Identify which cell holds the provided text, then report its (x, y) central coordinate. 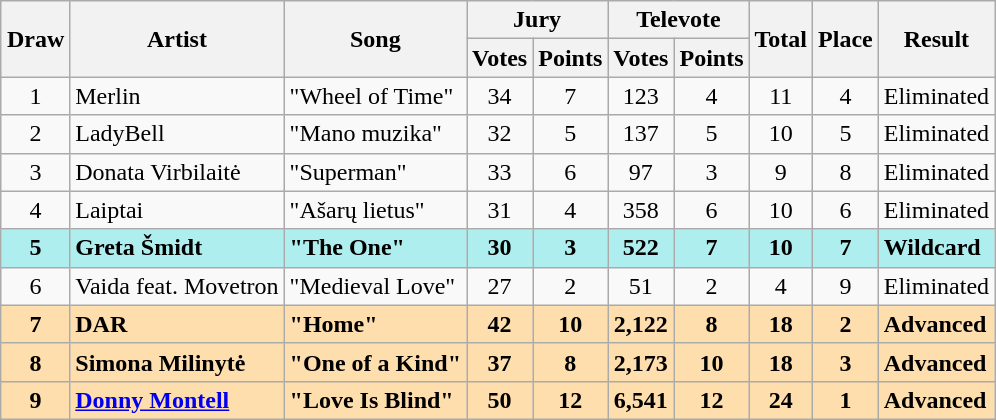
"Wheel of Time" (375, 96)
"Love Is Blind" (375, 400)
Laiptai (177, 210)
Merlin (177, 96)
2,122 (641, 324)
32 (499, 134)
2,173 (641, 362)
31 (499, 210)
97 (641, 172)
123 (641, 96)
"The One" (375, 248)
24 (781, 400)
37 (499, 362)
Wildcard (936, 248)
Song (375, 39)
30 (499, 248)
Result (936, 39)
522 (641, 248)
"Ašarų lietus" (375, 210)
6,541 (641, 400)
"Mano muzika" (375, 134)
"Superman" (375, 172)
137 (641, 134)
11 (781, 96)
Greta Šmidt (177, 248)
Place (846, 39)
51 (641, 286)
DAR (177, 324)
Televote (678, 20)
Artist (177, 39)
Donata Virbilaitė (177, 172)
50 (499, 400)
Simona Milinytė (177, 362)
358 (641, 210)
27 (499, 286)
Total (781, 39)
Donny Montell (177, 400)
"Medieval Love" (375, 286)
Draw (35, 39)
LadyBell (177, 134)
33 (499, 172)
"Home" (375, 324)
"One of a Kind" (375, 362)
34 (499, 96)
42 (499, 324)
Vaida feat. Movetron (177, 286)
Jury (536, 20)
